Provide the (X, Y) coordinate of the cell's center where the given text is located.  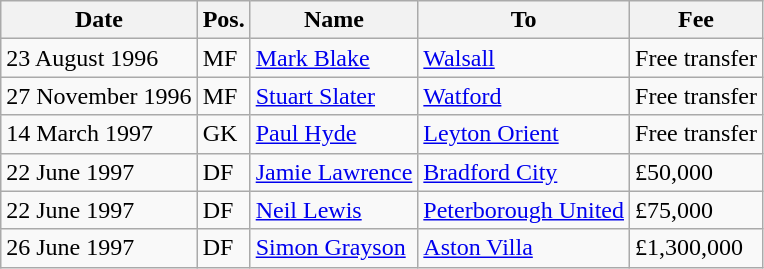
Neil Lewis (334, 210)
GK (224, 134)
Aston Villa (524, 248)
14 March 1997 (99, 134)
Stuart Slater (334, 96)
Walsall (524, 58)
Jamie Lawrence (334, 172)
Date (99, 20)
26 June 1997 (99, 248)
Bradford City (524, 172)
Peterborough United (524, 210)
Fee (696, 20)
27 November 1996 (99, 96)
23 August 1996 (99, 58)
£1,300,000 (696, 248)
£50,000 (696, 172)
Simon Grayson (334, 248)
Mark Blake (334, 58)
£75,000 (696, 210)
Paul Hyde (334, 134)
Name (334, 20)
Watford (524, 96)
Leyton Orient (524, 134)
Pos. (224, 20)
To (524, 20)
